Return the [X, Y] coordinate for the center point of the cell that contains the specified text.  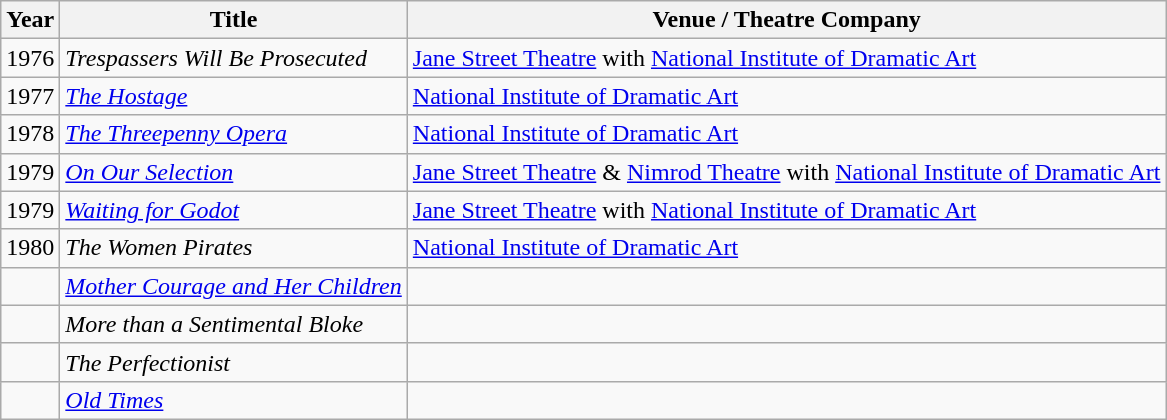
On Our Selection [234, 172]
1976 [30, 58]
Jane Street Theatre & Nimrod Theatre with National Institute of Dramatic Art [786, 172]
Venue / Theatre Company [786, 20]
Trespassers Will Be Prosecuted [234, 58]
More than a Sentimental Bloke [234, 324]
The Perfectionist [234, 362]
1978 [30, 134]
Mother Courage and Her Children [234, 286]
The Women Pirates [234, 248]
The Hostage [234, 96]
Year [30, 20]
Title [234, 20]
The Threepenny Opera [234, 134]
Old Times [234, 400]
Waiting for Godot [234, 210]
1980 [30, 248]
1977 [30, 96]
